Locate the cell with the specified text and output its [x, y] center coordinate. 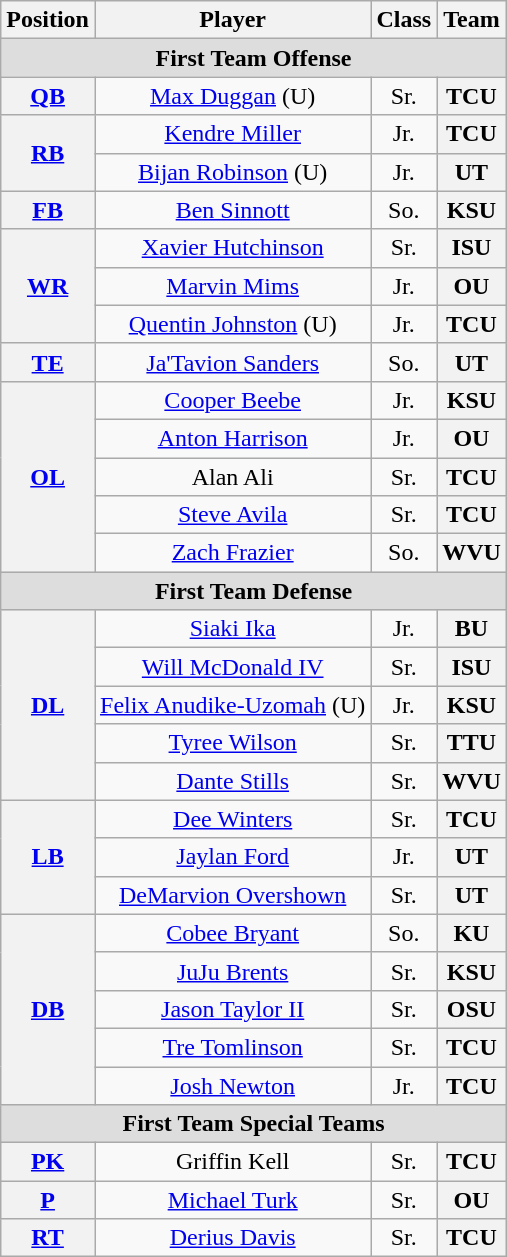
TTU [472, 743]
Max Duggan (U) [232, 96]
Alan Ali [232, 477]
Class [404, 20]
Felix Anudike-Uzomah (U) [232, 705]
Cobee Bryant [232, 933]
WR [48, 286]
DL [48, 705]
Josh Newton [232, 1085]
Michael Turk [232, 1200]
JuJu Brents [232, 971]
Ben Sinnott [232, 210]
LB [48, 857]
Derius Davis [232, 1238]
Xavier Hutchinson [232, 248]
Dee Winters [232, 819]
OL [48, 476]
First Team Special Teams [254, 1124]
First Team Defense [254, 591]
Quentin Johnston (U) [232, 324]
Player [232, 20]
Anton Harrison [232, 438]
Dante Stills [232, 781]
P [48, 1200]
Steve Avila [232, 515]
Siaki Ika [232, 629]
First Team Offense [254, 58]
Team [472, 20]
DB [48, 1009]
PK [48, 1162]
Jason Taylor II [232, 1009]
KU [472, 933]
QB [48, 96]
RB [48, 153]
DeMarvion Overshown [232, 895]
RT [48, 1238]
Will McDonald IV [232, 667]
Marvin Mims [232, 286]
Kendre Miller [232, 134]
Tre Tomlinson [232, 1047]
TE [48, 362]
Position [48, 20]
Ja'Tavion Sanders [232, 362]
Griffin Kell [232, 1162]
Bijan Robinson (U) [232, 172]
OSU [472, 1009]
FB [48, 210]
Zach Frazier [232, 553]
Cooper Beebe [232, 400]
BU [472, 629]
Tyree Wilson [232, 743]
Jaylan Ford [232, 857]
